Scan for the cell matching the given text and deliver its [x, y] coordinate at center. 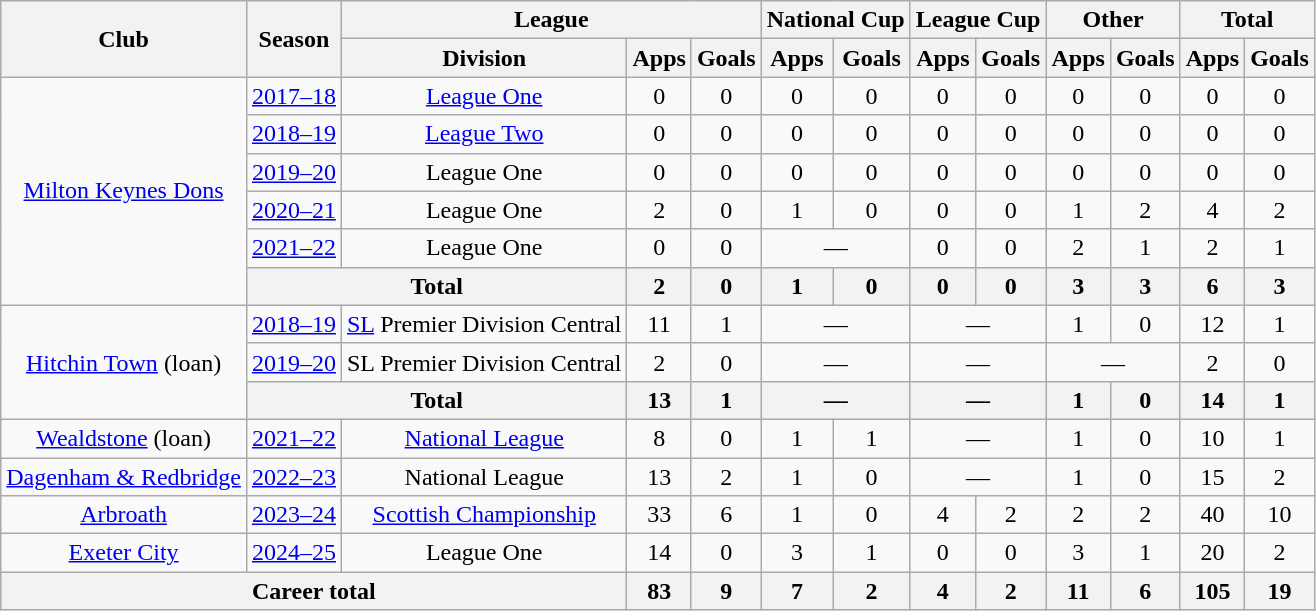
19 [1280, 591]
7 [797, 591]
Milton Keynes Dons [124, 191]
33 [659, 515]
Dagenham & Redbridge [124, 477]
Exeter City [124, 553]
Wealdstone (loan) [124, 438]
National Cup [836, 20]
20 [1212, 553]
League [551, 20]
Hitchin Town (loan) [124, 362]
Club [124, 39]
105 [1212, 591]
12 [1212, 324]
2023–24 [294, 515]
8 [659, 438]
2017–18 [294, 96]
Scottish Championship [484, 515]
League Two [484, 134]
15 [1212, 477]
Career total [314, 591]
2020–21 [294, 210]
40 [1212, 515]
2022–23 [294, 477]
83 [659, 591]
Division [484, 58]
Arbroath [124, 515]
Other [1113, 20]
Season [294, 39]
9 [726, 591]
League Cup [978, 20]
2024–25 [294, 553]
